Determine the [x, y] coordinate at the center of the cell enclosing the given text.  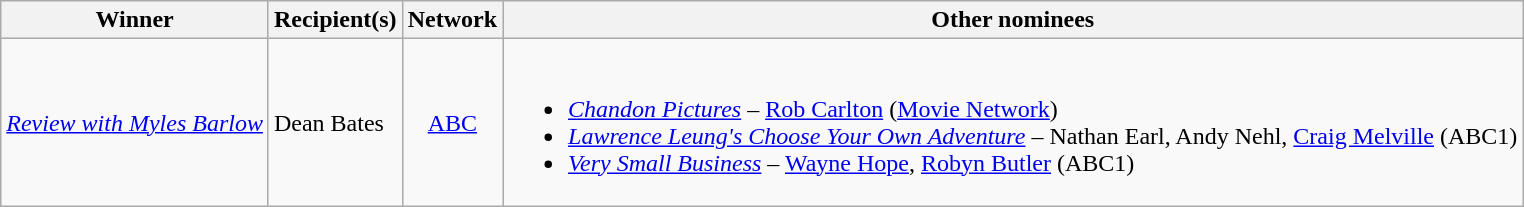
Other nominees [1013, 20]
Review with Myles Barlow [135, 122]
Recipient(s) [335, 20]
ABC [452, 122]
Dean Bates [335, 122]
Network [452, 20]
Winner [135, 20]
